Locate the cell with the specified text and output its [X, Y] center coordinate. 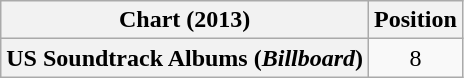
Position [416, 20]
US Soundtrack Albums (Billboard) [185, 58]
Chart (2013) [185, 20]
8 [416, 58]
